Provide the [X, Y] coordinate of the cell's center where the given text is located.  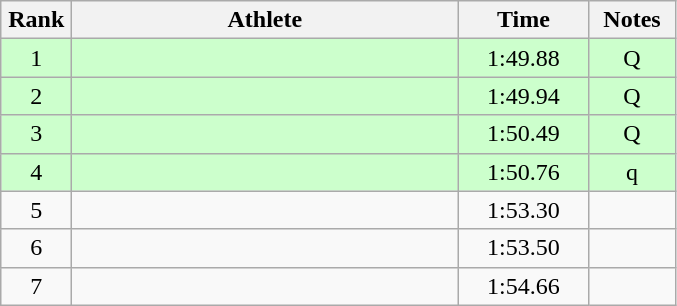
1:49.94 [524, 96]
1 [36, 58]
1:49.88 [524, 58]
1:50.76 [524, 172]
5 [36, 210]
Notes [632, 20]
2 [36, 96]
7 [36, 286]
1:53.30 [524, 210]
1:50.49 [524, 134]
4 [36, 172]
3 [36, 134]
1:54.66 [524, 286]
6 [36, 248]
1:53.50 [524, 248]
Athlete [265, 20]
Rank [36, 20]
q [632, 172]
Time [524, 20]
